Scan for the cell matching the given text and deliver its [x, y] coordinate at center. 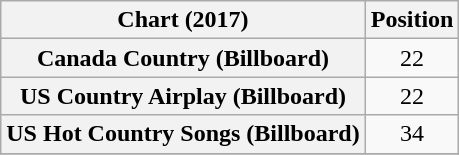
Position [412, 20]
34 [412, 134]
US Hot Country Songs (Billboard) [183, 134]
Chart (2017) [183, 20]
Canada Country (Billboard) [183, 58]
US Country Airplay (Billboard) [183, 96]
